Find where the given text appears and provide that cell's center as (X, Y) coordinate. 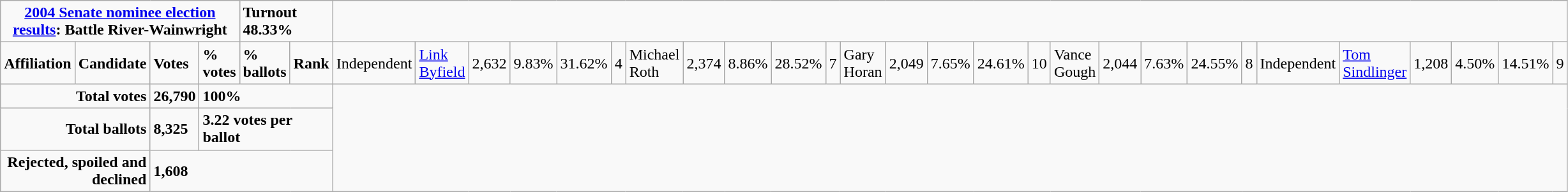
Votes (175, 63)
Turnout 48.33% (286, 22)
% votes (220, 63)
24.61% (1001, 63)
9 (1560, 63)
Candidate (112, 63)
8,325 (175, 129)
14.51% (1526, 63)
Vance Gough (1074, 63)
Rank (312, 63)
Gary Horan (863, 63)
Total ballots (75, 129)
1,208 (1431, 63)
100% (266, 96)
2,044 (1120, 63)
2,632 (489, 63)
10 (1039, 63)
Rejected, spoiled and declined (75, 170)
9.83% (534, 63)
Total votes (75, 96)
Link Byfield (442, 63)
Tom Sindlinger (1375, 63)
2,049 (907, 63)
26,790 (175, 96)
4.50% (1475, 63)
8 (1249, 63)
2,374 (704, 63)
2004 Senate nominee election results: Battle River-Wainwright (120, 22)
% ballots (264, 63)
7 (833, 63)
3.22 votes per ballot (266, 129)
24.55% (1214, 63)
Michael Roth (654, 63)
Affiliation (38, 63)
4 (618, 63)
7.63% (1165, 63)
31.62% (584, 63)
1,608 (241, 170)
8.86% (748, 63)
28.52% (798, 63)
7.65% (950, 63)
